Return (x, y) of the center of cell containing provided text 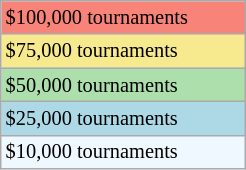
$10,000 tournaments (124, 152)
$50,000 tournaments (124, 85)
$25,000 tournaments (124, 118)
$100,000 tournaments (124, 17)
$75,000 tournaments (124, 51)
